Provide the [x, y] coordinate of the cell's center where the given text is located.  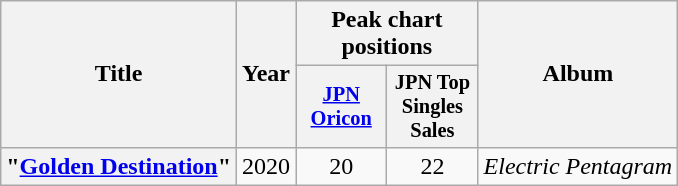
Year [266, 74]
20 [342, 166]
JPNOricon [342, 107]
Album [578, 74]
Title [119, 74]
Peak chart positions [387, 34]
JPN Top Singles Sales [432, 107]
2020 [266, 166]
22 [432, 166]
"Golden Destination" [119, 166]
Electric Pentagram [578, 166]
